Return the [x, y] coordinate for the center point of the cell that contains the specified text.  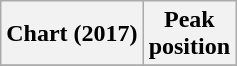
Chart (2017) [72, 34]
Peakposition [189, 34]
